Return the [X, Y] coordinate for the center point of the cell that contains the specified text.  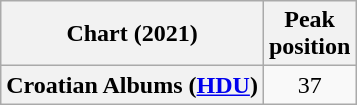
Chart (2021) [132, 34]
Peakposition [309, 34]
Croatian Albums (HDU) [132, 85]
37 [309, 85]
